Return the (x, y) coordinate for the center point of the cell that contains the specified text.  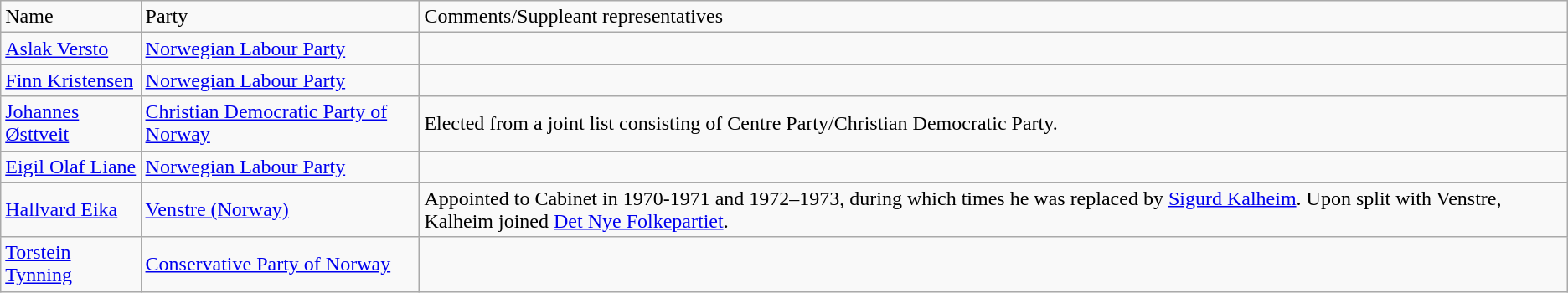
Conservative Party of Norway (280, 265)
Venstre (Norway) (280, 209)
Party (280, 17)
Comments/Suppleant representatives (993, 17)
Aslak Versto (70, 49)
Johannes Østtveit (70, 124)
Finn Kristensen (70, 80)
Elected from a joint list consisting of Centre Party/Christian Democratic Party. (993, 124)
Torstein Tynning (70, 265)
Christian Democratic Party of Norway (280, 124)
Eigil Olaf Liane (70, 167)
Name (70, 17)
Hallvard Eika (70, 209)
